Locate the cell with the specified text and output its [x, y] center coordinate. 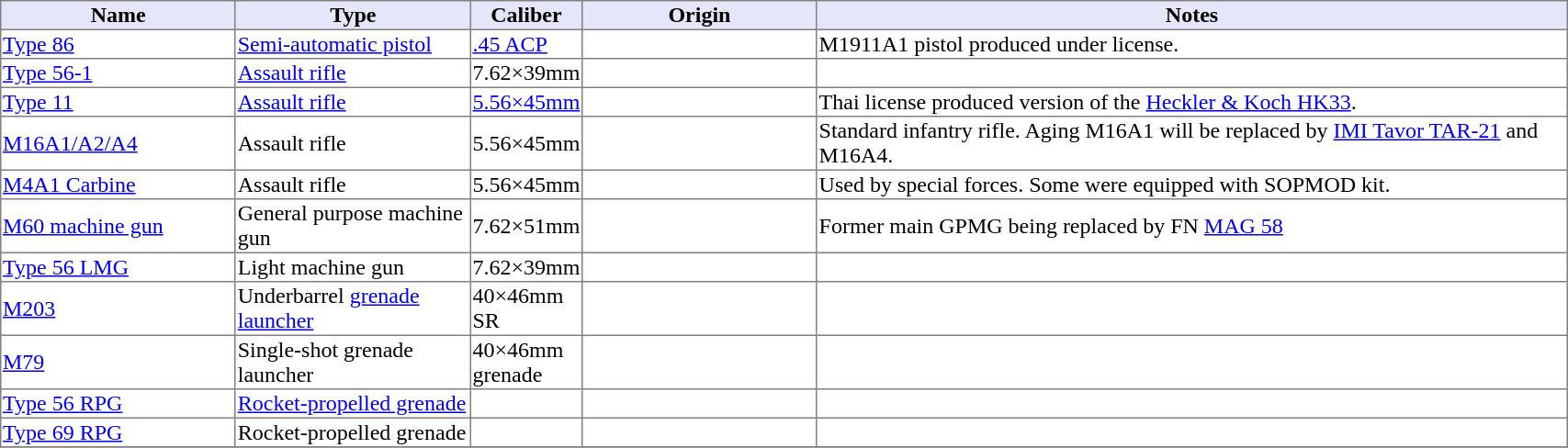
Caliber [525, 16]
Thai license produced version of the Heckler & Koch HK33. [1191, 102]
Type 56-1 [118, 73]
M60 machine gun [118, 226]
.45 ACP [525, 44]
40×46mm grenade [525, 362]
M1911A1 pistol produced under license. [1191, 44]
7.62×51mm [525, 226]
M4A1 Carbine [118, 185]
Standard infantry rifle. Aging M16A1 will be replaced by IMI Tavor TAR-21 and M16A4. [1191, 143]
40×46mm SR [525, 308]
M79 [118, 362]
Type [353, 16]
Type 86 [118, 44]
Name [118, 16]
M16A1/A2/A4 [118, 143]
Used by special forces. Some were equipped with SOPMOD kit. [1191, 185]
General purpose machine gun [353, 226]
Type 56 LMG [118, 267]
Light machine gun [353, 267]
M203 [118, 308]
Type 69 RPG [118, 432]
Single-shot grenade launcher [353, 362]
Underbarrel grenade launcher [353, 308]
Type 56 RPG [118, 404]
Type 11 [118, 102]
Former main GPMG being replaced by FN MAG 58 [1191, 226]
Origin [700, 16]
Notes [1191, 16]
Semi-automatic pistol [353, 44]
